Find where the given text appears and provide that cell's center as (x, y) coordinate. 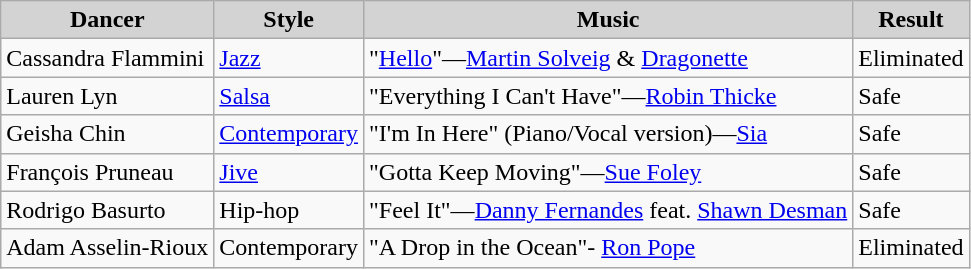
Hip-hop (289, 210)
Salsa (289, 96)
Geisha Chin (108, 134)
François Pruneau (108, 172)
"Feel It"—Danny Fernandes feat. Shawn Desman (608, 210)
Result (911, 20)
Adam Asselin-Rioux (108, 248)
Lauren Lyn (108, 96)
Style (289, 20)
Rodrigo Basurto (108, 210)
"A Drop in the Ocean"- Ron Pope (608, 248)
Jive (289, 172)
"Gotta Keep Moving"—Sue Foley (608, 172)
Jazz (289, 58)
"Everything I Can't Have"—Robin Thicke (608, 96)
Dancer (108, 20)
"Hello"—Martin Solveig & Dragonette (608, 58)
Cassandra Flammini (108, 58)
"I'm In Here" (Piano/Vocal version)—Sia (608, 134)
Music (608, 20)
